Scan for the cell matching the given text and deliver its (x, y) coordinate at center. 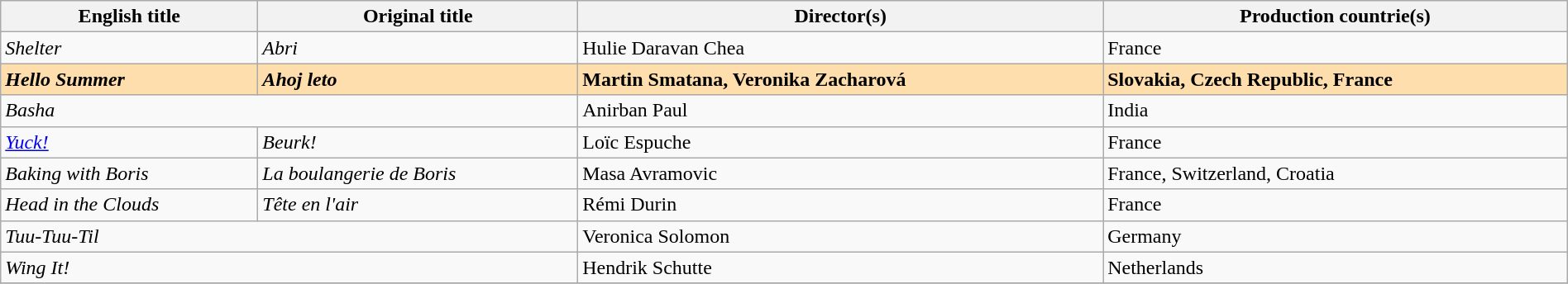
Veronica Solomon (840, 236)
Yuck! (129, 142)
Martin Smatana, Veronika Zacharová (840, 79)
Tête en l'air (418, 205)
La boulangerie de Boris (418, 173)
Tuu-Tuu-Til (289, 236)
Head in the Clouds (129, 205)
Director(s) (840, 17)
France, Switzerland, Croatia (1336, 173)
Beurk! (418, 142)
India (1336, 111)
Hendrik Schutte (840, 267)
Basha (289, 111)
Slovakia, Czech Republic, France (1336, 79)
Masa Avramovic (840, 173)
Germany (1336, 236)
Loïc Espuche (840, 142)
Production countrie(s) (1336, 17)
Wing It! (289, 267)
Hello Summer (129, 79)
Original title (418, 17)
Anirban Paul (840, 111)
Abri (418, 48)
Netherlands (1336, 267)
Baking with Boris (129, 173)
Hulie Daravan Chea (840, 48)
Rémi Durin (840, 205)
Shelter (129, 48)
English title (129, 17)
Ahoj leto (418, 79)
